Find where the given text appears and provide that cell's center as (X, Y) coordinate. 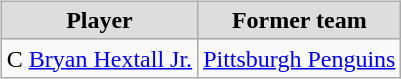
Pittsburgh Penguins (300, 58)
Former team (300, 20)
C Bryan Hextall Jr. (99, 58)
Player (99, 20)
